Find where the given text appears and provide that cell's center as (X, Y) coordinate. 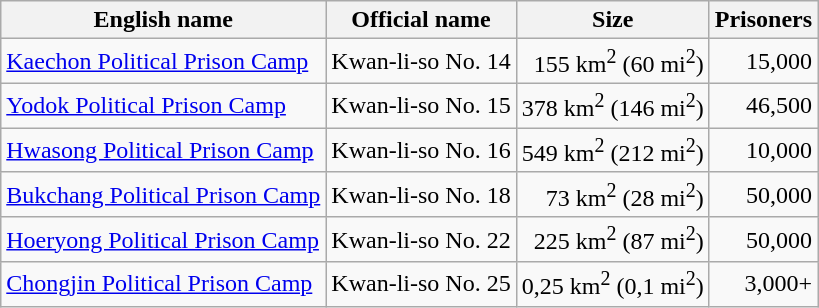
549 km2 (212 mi2) (612, 150)
English name (164, 20)
3,000+ (763, 284)
46,500 (763, 106)
15,000 (763, 62)
Hwasong Political Prison Camp (164, 150)
Hoeryong Political Prison Camp (164, 240)
Yodok Political Prison Camp (164, 106)
378 km2 (146 mi2) (612, 106)
Prisoners (763, 20)
73 km2 (28 mi2) (612, 194)
Official name (421, 20)
Kwan-li-so No. 22 (421, 240)
155 km2 (60 mi2) (612, 62)
10,000 (763, 150)
Kwan-li-so No. 14 (421, 62)
Kwan-li-so No. 18 (421, 194)
Kwan-li-so No. 25 (421, 284)
225 km2 (87 mi2) (612, 240)
Kwan-li-so No. 16 (421, 150)
Size (612, 20)
Bukchang Political Prison Camp (164, 194)
Kaechon Political Prison Camp (164, 62)
Chongjin Political Prison Camp (164, 284)
Kwan-li-so No. 15 (421, 106)
0,25 km2 (0,1 mi2) (612, 284)
